Scan for the cell matching the given text and deliver its (X, Y) coordinate at center. 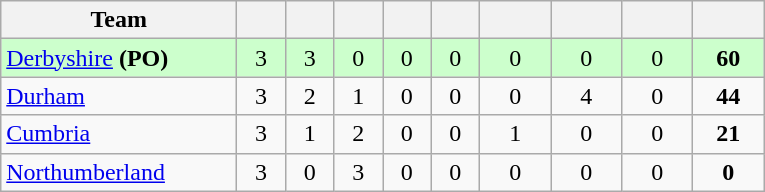
Northumberland (119, 172)
44 (728, 96)
4 (586, 96)
Cumbria (119, 134)
21 (728, 134)
60 (728, 58)
Durham (119, 96)
Team (119, 20)
Derbyshire (PO) (119, 58)
